For the text-containing cell, return its midpoint in (X, Y) coordinate format. 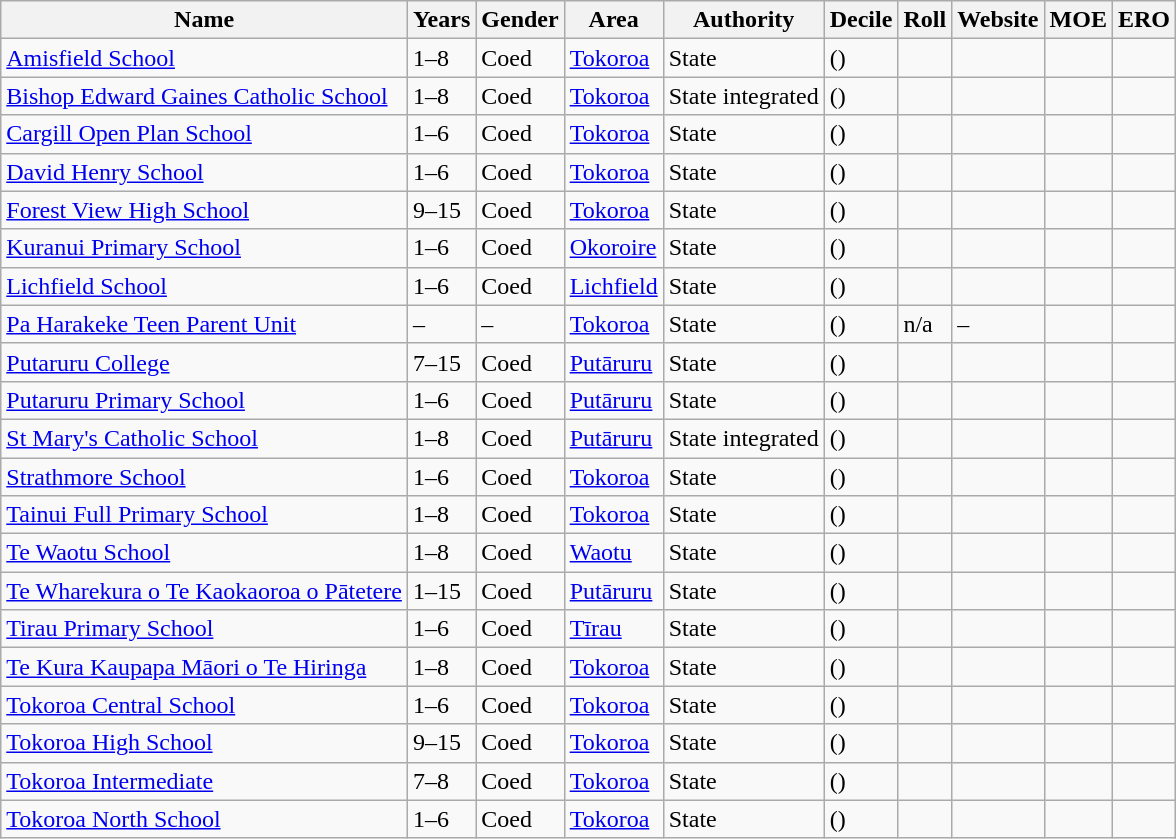
Pa Harakeke Teen Parent Unit (204, 324)
Website (998, 20)
Te Wharekura o Te Kaokaoroa o Pātetere (204, 591)
MOE (1078, 20)
Tīrau (614, 629)
Decile (861, 20)
Name (204, 20)
Roll (925, 20)
Tokoroa High School (204, 743)
Years (441, 20)
Tokoroa Intermediate (204, 781)
Okoroire (614, 248)
7–15 (441, 362)
David Henry School (204, 172)
ERO (1144, 20)
Lichfield (614, 286)
Putaruru Primary School (204, 400)
Strathmore School (204, 477)
Tirau Primary School (204, 629)
Te Waotu School (204, 553)
1–15 (441, 591)
Te Kura Kaupapa Māori o Te Hiringa (204, 667)
Kuranui Primary School (204, 248)
Tokoroa North School (204, 819)
Bishop Edward Gaines Catholic School (204, 96)
Amisfield School (204, 58)
Cargill Open Plan School (204, 134)
Authority (744, 20)
Forest View High School (204, 210)
7–8 (441, 781)
Tainui Full Primary School (204, 515)
Putaruru College (204, 362)
Gender (520, 20)
St Mary's Catholic School (204, 438)
Lichfield School (204, 286)
n/a (925, 324)
Waotu (614, 553)
Area (614, 20)
Tokoroa Central School (204, 705)
